Return [x, y] of the center of cell containing provided text 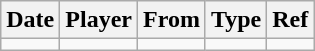
Date [30, 20]
From [171, 20]
Player [99, 20]
Type [236, 20]
Ref [290, 20]
